Return (x, y) of the center of cell containing provided text 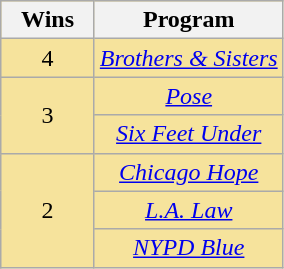
Pose (188, 96)
NYPD Blue (188, 248)
Wins (48, 20)
2 (48, 210)
Six Feet Under (188, 134)
Brothers & Sisters (188, 58)
Program (188, 20)
L.A. Law (188, 210)
3 (48, 115)
Chicago Hope (188, 172)
4 (48, 58)
